Scan for the cell matching the given text and deliver its (X, Y) coordinate at center. 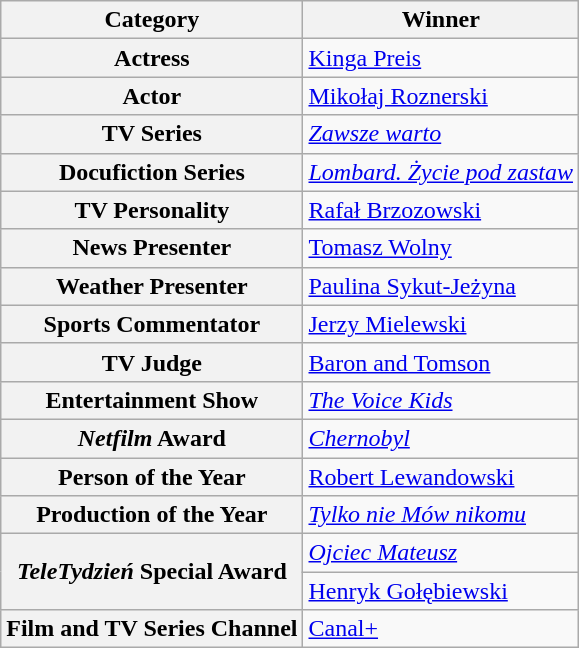
Henryk Gołębiewski (441, 591)
Docufiction Series (152, 172)
Zawsze warto (441, 134)
Production of the Year (152, 515)
Sports Commentator (152, 324)
Tomasz Wolny (441, 248)
Tylko nie Mów nikomu (441, 515)
TV Judge (152, 362)
News Presenter (152, 248)
TV Personality (152, 210)
Jerzy Mielewski (441, 324)
Person of the Year (152, 477)
Netfilm Award (152, 438)
Weather Presenter (152, 286)
Actress (152, 58)
Entertainment Show (152, 400)
Film and TV Series Channel (152, 629)
Chernobyl (441, 438)
Canal+ (441, 629)
TV Series (152, 134)
The Voice Kids (441, 400)
Paulina Sykut-Jeżyna (441, 286)
Ojciec Mateusz (441, 553)
Winner (441, 20)
Kinga Preis (441, 58)
Robert Lewandowski (441, 477)
Actor (152, 96)
Lombard. Życie pod zastaw (441, 172)
Category (152, 20)
Mikołaj Roznerski (441, 96)
Baron and Tomson (441, 362)
TeleTydzień Special Award (152, 572)
Rafał Brzozowski (441, 210)
